Scan for the cell matching the given text and deliver its (X, Y) coordinate at center. 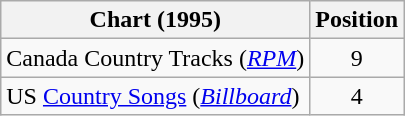
Canada Country Tracks (RPM) (156, 58)
Chart (1995) (156, 20)
US Country Songs (Billboard) (156, 96)
9 (357, 58)
Position (357, 20)
4 (357, 96)
